For the text-containing cell, return its midpoint in (X, Y) coordinate format. 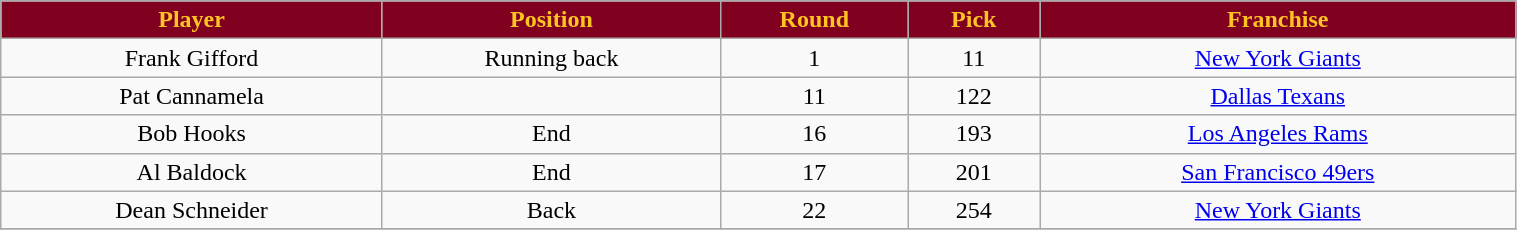
San Francisco 49ers (1278, 172)
1 (815, 58)
Dean Schneider (192, 210)
Al Baldock (192, 172)
Position (551, 20)
Back (551, 210)
Frank Gifford (192, 58)
Bob Hooks (192, 134)
Pick (974, 20)
17 (815, 172)
Player (192, 20)
Los Angeles Rams (1278, 134)
Running back (551, 58)
193 (974, 134)
Franchise (1278, 20)
Round (815, 20)
16 (815, 134)
Dallas Texans (1278, 96)
22 (815, 210)
201 (974, 172)
254 (974, 210)
122 (974, 96)
Pat Cannamela (192, 96)
